Find where the given text appears and provide that cell's center as [x, y] coordinate. 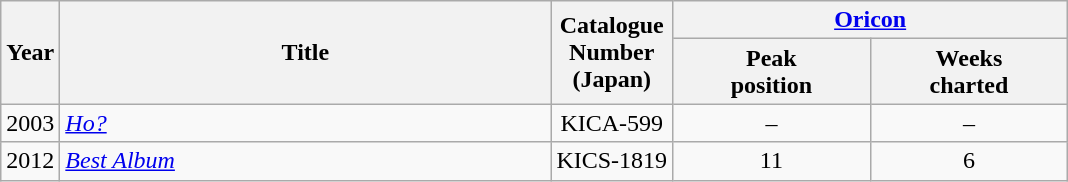
KICS-1819 [612, 161]
Catalogue Number (Japan) [612, 52]
Best Album [306, 161]
11 [772, 161]
Peakposition [772, 72]
6 [969, 161]
2003 [30, 123]
Title [306, 52]
2012 [30, 161]
Oricon [870, 20]
KICA-599 [612, 123]
Year [30, 52]
Ho? [306, 123]
Weeks charted [969, 72]
